Find where the given text appears and provide that cell's center as (x, y) coordinate. 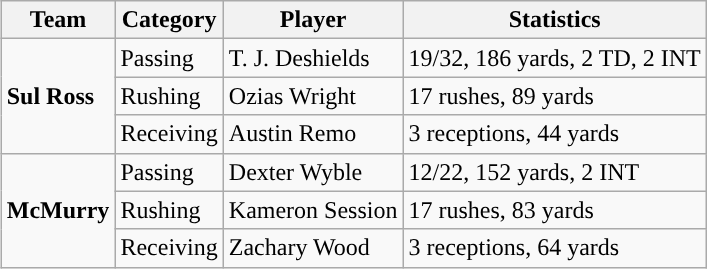
3 receptions, 64 yards (554, 248)
12/22, 152 yards, 2 INT (554, 172)
17 rushes, 83 yards (554, 210)
Sul Ross (58, 96)
Austin Remo (313, 134)
Category (169, 20)
Dexter Wyble (313, 172)
3 receptions, 44 yards (554, 134)
19/32, 186 yards, 2 TD, 2 INT (554, 58)
Team (58, 20)
Ozias Wright (313, 96)
Zachary Wood (313, 248)
Kameron Session (313, 210)
17 rushes, 89 yards (554, 96)
Statistics (554, 20)
T. J. Deshields (313, 58)
Player (313, 20)
McMurry (58, 210)
